Pinpoint the cell where the given text exists, returning its (x, y) midpoint coordinate. 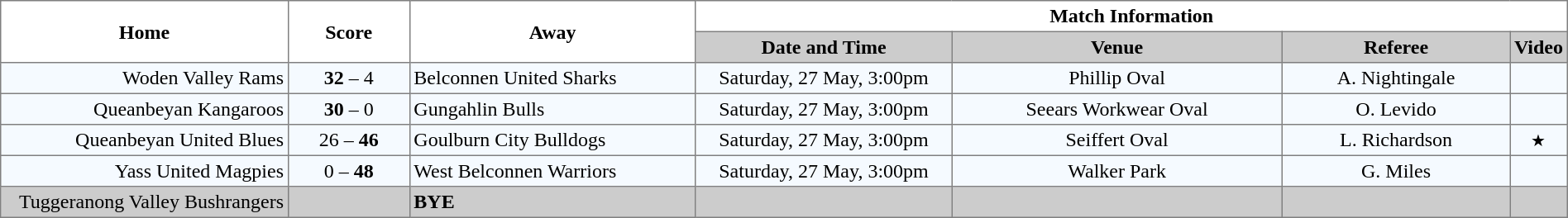
O. Levido (1396, 109)
Walker Park (1117, 171)
★ (1539, 140)
Video (1539, 47)
Seiffert Oval (1117, 140)
Yass United Magpies (144, 171)
BYE (552, 202)
A. Nightingale (1396, 78)
Away (552, 31)
0 – 48 (349, 171)
Score (349, 31)
Date and Time (824, 47)
32 – 4 (349, 78)
Seears Workwear Oval (1117, 109)
Woden Valley Rams (144, 78)
Tuggeranong Valley Bushrangers (144, 202)
Gungahlin Bulls (552, 109)
Home (144, 31)
West Belconnen Warriors (552, 171)
G. Miles (1396, 171)
L. Richardson (1396, 140)
Venue (1117, 47)
Phillip Oval (1117, 78)
30 – 0 (349, 109)
Queanbeyan Kangaroos (144, 109)
Referee (1396, 47)
Queanbeyan United Blues (144, 140)
Goulburn City Bulldogs (552, 140)
Match Information (1131, 17)
26 – 46 (349, 140)
Belconnen United Sharks (552, 78)
